Scan for the cell matching the given text and deliver its (X, Y) coordinate at center. 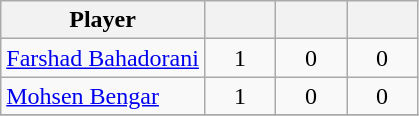
Farshad Bahadorani (103, 58)
Player (103, 20)
Mohsen Bengar (103, 96)
